Determine the (X, Y) coordinate at the center of the cell enclosing the given text.  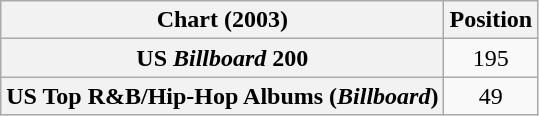
49 (491, 96)
Chart (2003) (222, 20)
Position (491, 20)
US Billboard 200 (222, 58)
US Top R&B/Hip-Hop Albums (Billboard) (222, 96)
195 (491, 58)
